Capture the cell that displays the provided text and extract its (x, y) central coordinate. 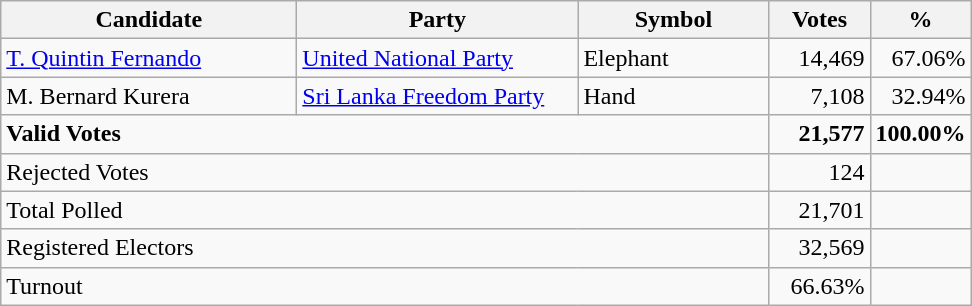
21,701 (820, 210)
Registered Electors (385, 248)
32,569 (820, 248)
United National Party (438, 58)
Sri Lanka Freedom Party (438, 96)
Candidate (149, 20)
Votes (820, 20)
T. Quintin Fernando (149, 58)
Valid Votes (385, 134)
Elephant (674, 58)
Total Polled (385, 210)
21,577 (820, 134)
66.63% (820, 286)
14,469 (820, 58)
32.94% (920, 96)
124 (820, 172)
Party (438, 20)
100.00% (920, 134)
Rejected Votes (385, 172)
Turnout (385, 286)
% (920, 20)
7,108 (820, 96)
Symbol (674, 20)
67.06% (920, 58)
Hand (674, 96)
M. Bernard Kurera (149, 96)
